Search for the cell housing the specified text and yield its (X, Y) center coordinate. 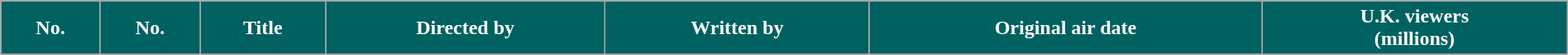
Original air date (1065, 28)
U.K. viewers(millions) (1415, 28)
Title (263, 28)
Directed by (465, 28)
Written by (737, 28)
